From the cell containing the given text, extract its center point as (X, Y) coordinate. 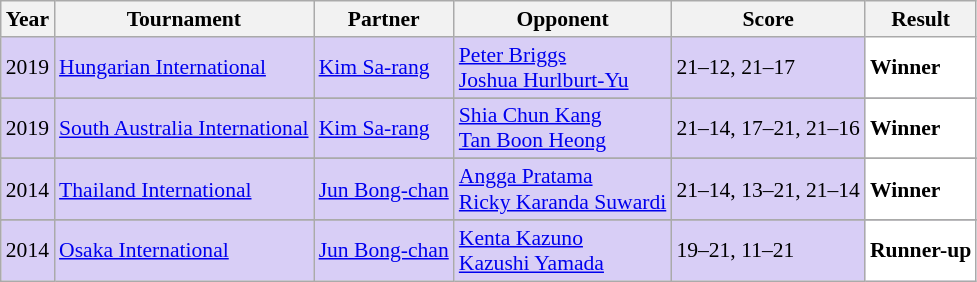
19–21, 11–21 (768, 250)
Osaka International (184, 250)
Tournament (184, 19)
Hungarian International (184, 68)
21–14, 13–21, 21–14 (768, 190)
Shia Chun Kang Tan Boon Heong (563, 128)
Partner (384, 19)
South Australia International (184, 128)
Result (920, 19)
Angga Pratama Ricky Karanda Suwardi (563, 190)
21–12, 21–17 (768, 68)
Runner-up (920, 250)
Score (768, 19)
Opponent (563, 19)
Thailand International (184, 190)
Year (28, 19)
Kenta Kazuno Kazushi Yamada (563, 250)
21–14, 17–21, 21–16 (768, 128)
Peter Briggs Joshua Hurlburt-Yu (563, 68)
